Scan for the cell matching the given text and deliver its [X, Y] coordinate at center. 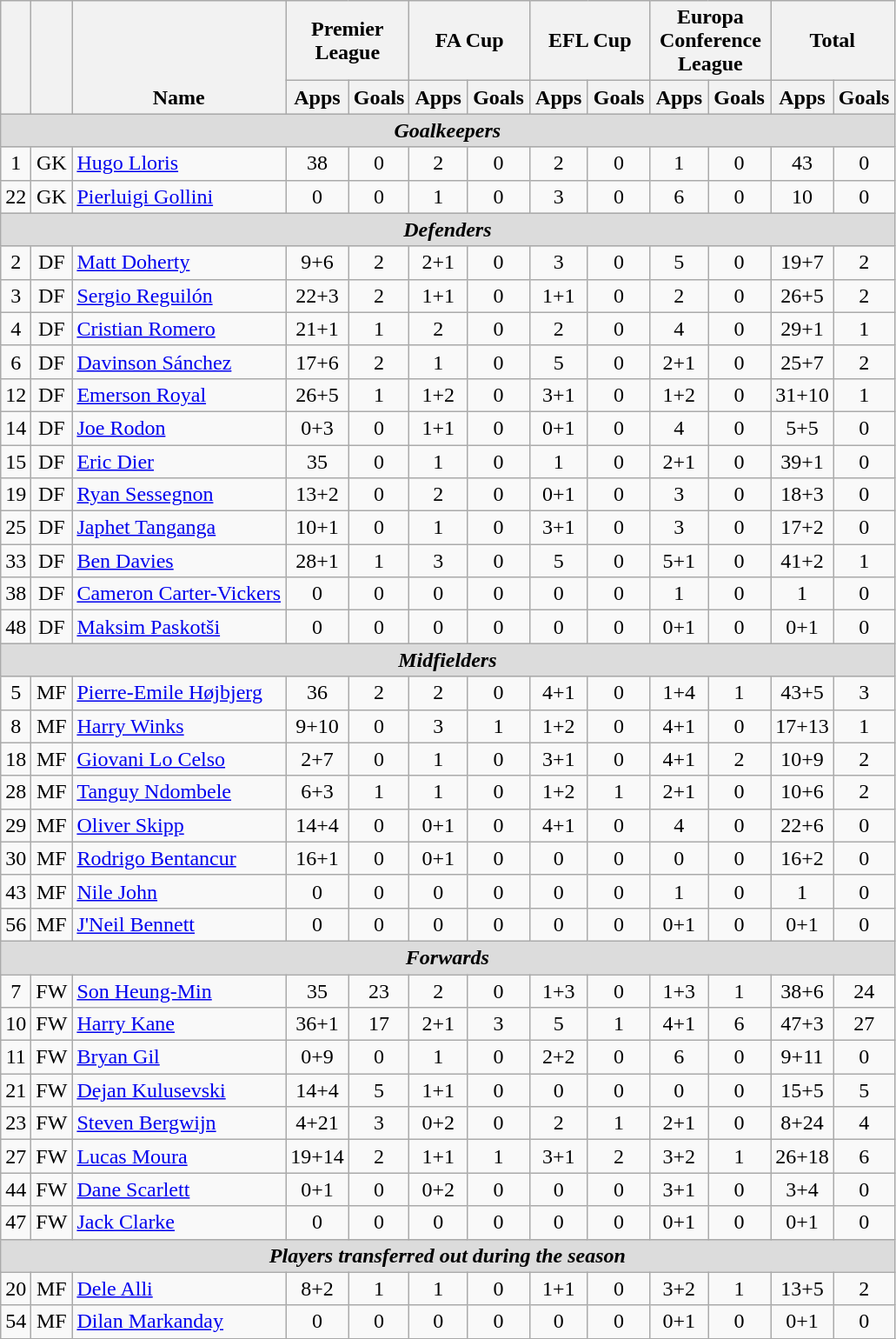
16+2 [803, 858]
20 [16, 1289]
Steven Bergwijn [179, 1123]
10+9 [803, 759]
21 [16, 1090]
Sergio Reguilón [179, 296]
47 [16, 1222]
17+2 [803, 528]
FA Cup [469, 41]
Pierre-Emile Højbjerg [179, 693]
36 [318, 693]
Rodrigo Bentancur [179, 858]
4+21 [318, 1123]
19+14 [318, 1156]
33 [16, 561]
22+6 [803, 825]
Dele Alli [179, 1289]
47+3 [803, 1024]
Dejan Kulusevski [179, 1090]
13+5 [803, 1289]
Tanguy Ndombele [179, 792]
0+3 [318, 428]
Pierluigi Gollini [179, 197]
29+1 [803, 329]
29 [16, 825]
Cristian Romero [179, 329]
Hugo Lloris [179, 163]
Japhet Tanganga [179, 528]
Matt Doherty [179, 263]
39+1 [803, 462]
3+4 [803, 1189]
28+1 [318, 561]
Emerson Royal [179, 395]
9+11 [803, 1057]
30 [16, 858]
Europa Conference League [711, 41]
41+2 [803, 561]
6+3 [318, 792]
1+4 [680, 693]
5+5 [803, 428]
J'Neil Bennett [179, 924]
Giovani Lo Celso [179, 759]
36+1 [318, 1024]
17+13 [803, 726]
12 [16, 395]
22 [16, 197]
Defenders [448, 230]
15 [16, 462]
8 [16, 726]
Joe Rodon [179, 428]
2+2 [560, 1057]
Cameron Carter-Vickers [179, 594]
Eric Dier [179, 462]
8+24 [803, 1123]
17 [379, 1024]
2+7 [318, 759]
Forwards [448, 957]
Lucas Moura [179, 1156]
15+5 [803, 1090]
43+5 [803, 693]
48 [16, 627]
Jack Clarke [179, 1222]
25+7 [803, 362]
Goalkeepers [448, 130]
18+3 [803, 495]
7 [16, 990]
22+3 [318, 296]
17+6 [318, 362]
Midfielders [448, 660]
9+10 [318, 726]
Dilan Markanday [179, 1322]
Total [833, 41]
21+1 [318, 329]
14 [16, 428]
54 [16, 1322]
25 [16, 528]
19+7 [803, 263]
56 [16, 924]
Nile John [179, 891]
44 [16, 1189]
EFL Cup [591, 41]
Oliver Skipp [179, 825]
31+10 [803, 395]
24 [864, 990]
Harry Kane [179, 1024]
9+6 [318, 263]
Bryan Gil [179, 1057]
Son Heung-Min [179, 990]
11 [16, 1057]
Maksim Paskotši [179, 627]
19 [16, 495]
5+1 [680, 561]
26+18 [803, 1156]
Ryan Sessegnon [179, 495]
16+1 [318, 858]
10+6 [803, 792]
0+9 [318, 1057]
8+2 [318, 1289]
28 [16, 792]
Harry Winks [179, 726]
Name [179, 57]
10+1 [318, 528]
13+2 [318, 495]
Premier League [348, 41]
18 [16, 759]
Davinson Sánchez [179, 362]
Dane Scarlett [179, 1189]
38+6 [803, 990]
Ben Davies [179, 561]
Players transferred out during the season [448, 1256]
